Return the (X, Y) coordinate for the center point of the cell that contains the specified text.  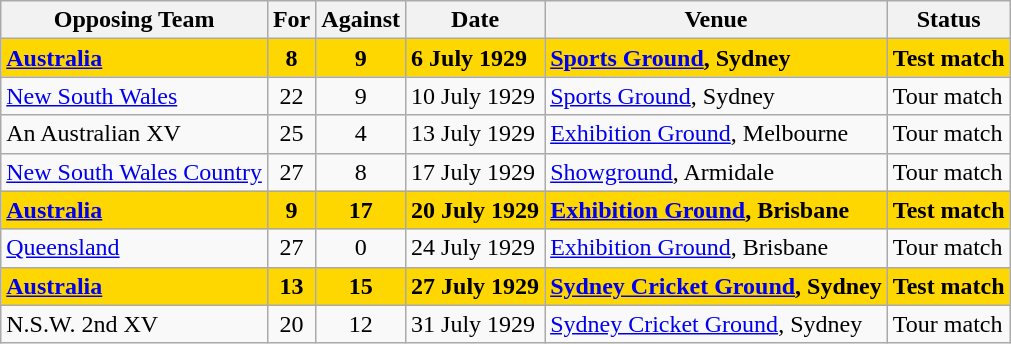
New South Wales (134, 96)
24 July 1929 (476, 248)
Opposing Team (134, 20)
13 July 1929 (476, 134)
12 (361, 324)
17 (361, 210)
Queensland (134, 248)
15 (361, 286)
For (291, 20)
New South Wales Country (134, 172)
31 July 1929 (476, 324)
Venue (716, 20)
25 (291, 134)
22 (291, 96)
20 July 1929 (476, 210)
Status (948, 20)
20 (291, 324)
Showground, Armidale (716, 172)
N.S.W. 2nd XV (134, 324)
An Australian XV (134, 134)
Against (361, 20)
27 July 1929 (476, 286)
0 (361, 248)
10 July 1929 (476, 96)
Date (476, 20)
13 (291, 286)
6 July 1929 (476, 58)
Exhibition Ground, Melbourne (716, 134)
4 (361, 134)
17 July 1929 (476, 172)
